For the text-containing cell, return its midpoint in [X, Y] coordinate format. 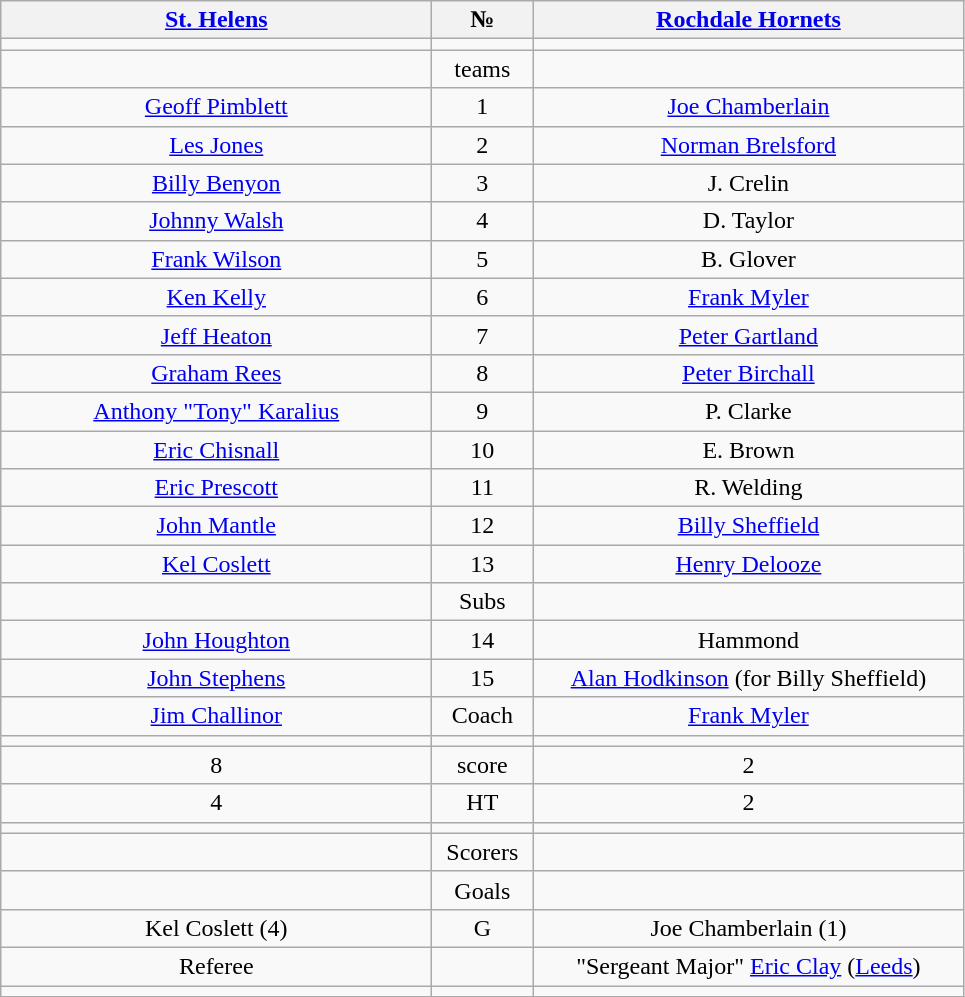
9 [482, 411]
E. Brown [748, 449]
13 [482, 564]
HT [482, 803]
John Mantle [216, 526]
St. Helens [216, 20]
Billy Benyon [216, 183]
Joe Chamberlain (1) [748, 928]
5 [482, 259]
Eric Chisnall [216, 449]
7 [482, 335]
15 [482, 678]
Referee [216, 966]
Henry Delooze [748, 564]
Anthony "Tony" Karalius [216, 411]
P. Clarke [748, 411]
10 [482, 449]
Goals [482, 890]
"Sergeant Major" Eric Clay (Leeds) [748, 966]
score [482, 765]
Peter Birchall [748, 373]
Subs [482, 602]
Coach [482, 716]
11 [482, 488]
Frank Wilson [216, 259]
Johnny Walsh [216, 221]
Jeff Heaton [216, 335]
B. Glover [748, 259]
6 [482, 297]
G [482, 928]
3 [482, 183]
Alan Hodkinson (for Billy Sheffield) [748, 678]
Ken Kelly [216, 297]
Peter Gartland [748, 335]
12 [482, 526]
Les Jones [216, 145]
Norman Brelsford [748, 145]
R. Welding [748, 488]
Geoff Pimblett [216, 107]
Billy Sheffield [748, 526]
D. Taylor [748, 221]
J. Crelin [748, 183]
John Stephens [216, 678]
№ [482, 20]
John Houghton [216, 640]
Hammond [748, 640]
teams [482, 69]
Scorers [482, 852]
1 [482, 107]
Kel Coslett [216, 564]
Rochdale Hornets [748, 20]
Joe Chamberlain [748, 107]
14 [482, 640]
Kel Coslett (4) [216, 928]
Eric Prescott [216, 488]
Jim Challinor [216, 716]
Graham Rees [216, 373]
